Output the (x, y) coordinate of the center of the cell containing the given text.  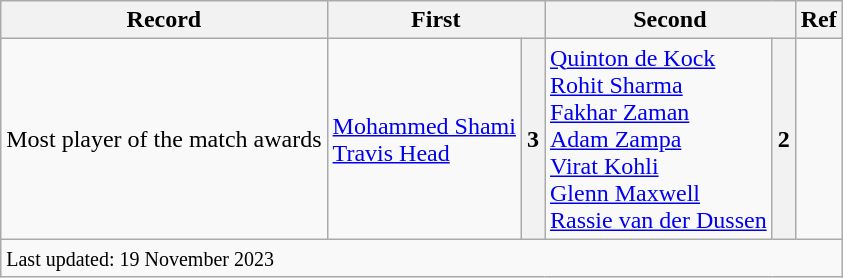
First (436, 20)
Record (164, 20)
Second (670, 20)
Most player of the match awards (164, 139)
Last updated: 19 November 2023 (422, 258)
Ref (818, 20)
Mohammed Shami Travis Head (424, 139)
3 (532, 139)
2 (784, 139)
Quinton de Kock Rohit Sharma Fakhar Zaman Adam Zampa Virat Kohli Glenn Maxwell Rassie van der Dussen (658, 139)
